Locate the cell with the specified text and output its [x, y] center coordinate. 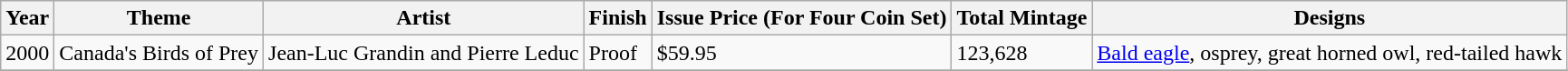
Bald eagle, osprey, great horned owl, red-tailed hawk [1330, 53]
Total Mintage [1022, 18]
Issue Price (For Four Coin Set) [801, 18]
2000 [27, 53]
Jean-Luc Grandin and Pierre Leduc [424, 53]
123,628 [1022, 53]
$59.95 [801, 53]
Year [27, 18]
Artist [424, 18]
Canada's Birds of Prey [160, 53]
Theme [160, 18]
Finish [618, 18]
Proof [618, 53]
Designs [1330, 18]
